Determine the [x, y] coordinate at the center of the cell enclosing the given text.  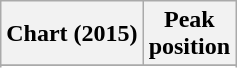
Peakposition [189, 34]
Chart (2015) [72, 34]
